Detect which cell encompasses the target text, then output its [X, Y] center coordinate. 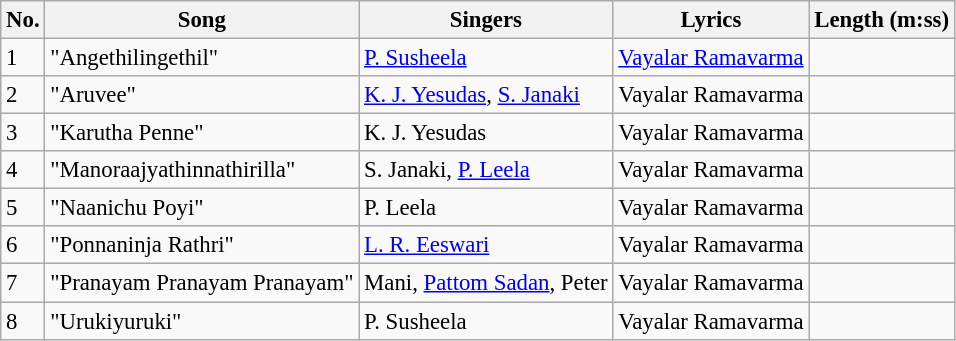
1 [23, 58]
Length (m:ss) [882, 20]
5 [23, 208]
"Ponnaninja Rathri" [202, 245]
L. R. Eeswari [486, 245]
No. [23, 20]
8 [23, 321]
"Naanichu Poyi" [202, 208]
"Urukiyuruki" [202, 321]
6 [23, 245]
S. Janaki, P. Leela [486, 170]
"Angethilingethil" [202, 58]
"Manoraajyathinnathirilla" [202, 170]
K. J. Yesudas, S. Janaki [486, 95]
7 [23, 283]
K. J. Yesudas [486, 133]
"Pranayam Pranayam Pranayam" [202, 283]
4 [23, 170]
Singers [486, 20]
Mani, Pattom Sadan, Peter [486, 283]
2 [23, 95]
P. Leela [486, 208]
Song [202, 20]
Lyrics [711, 20]
3 [23, 133]
"Aruvee" [202, 95]
"Karutha Penne" [202, 133]
